Pinpoint the cell where the given text exists, returning its [X, Y] midpoint coordinate. 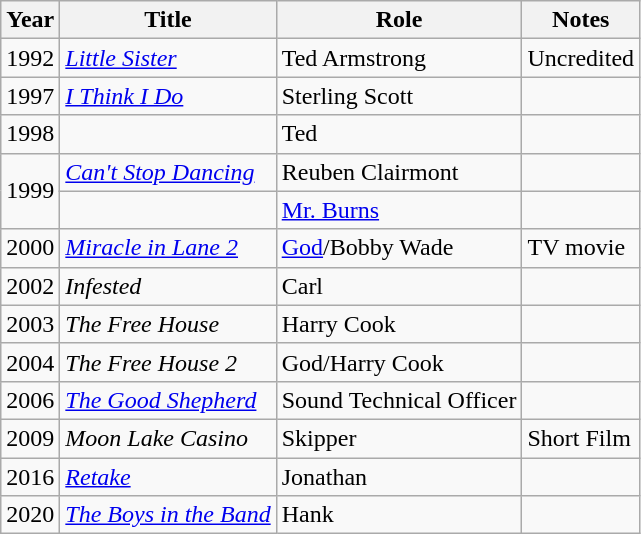
Mr. Burns [399, 210]
The Good Shepherd [168, 400]
Ted Armstrong [399, 58]
Notes [581, 20]
1992 [30, 58]
Little Sister [168, 58]
Short Film [581, 438]
2003 [30, 324]
I Think I Do [168, 96]
The Free House 2 [168, 362]
The Free House [168, 324]
2016 [30, 477]
Year [30, 20]
1997 [30, 96]
Infested [168, 286]
Miracle in Lane 2 [168, 248]
Reuben Clairmont [399, 172]
Title [168, 20]
Ted [399, 134]
Sterling Scott [399, 96]
Jonathan [399, 477]
Skipper [399, 438]
Hank [399, 515]
2009 [30, 438]
2000 [30, 248]
Can't Stop Dancing [168, 172]
Role [399, 20]
TV movie [581, 248]
2006 [30, 400]
1998 [30, 134]
Harry Cook [399, 324]
The Boys in the Band [168, 515]
Sound Technical Officer [399, 400]
2004 [30, 362]
Moon Lake Casino [168, 438]
Uncredited [581, 58]
God/Harry Cook [399, 362]
2020 [30, 515]
God/Bobby Wade [399, 248]
Carl [399, 286]
Retake [168, 477]
2002 [30, 286]
1999 [30, 191]
